Output the (X, Y) coordinate of the center of the cell containing the given text.  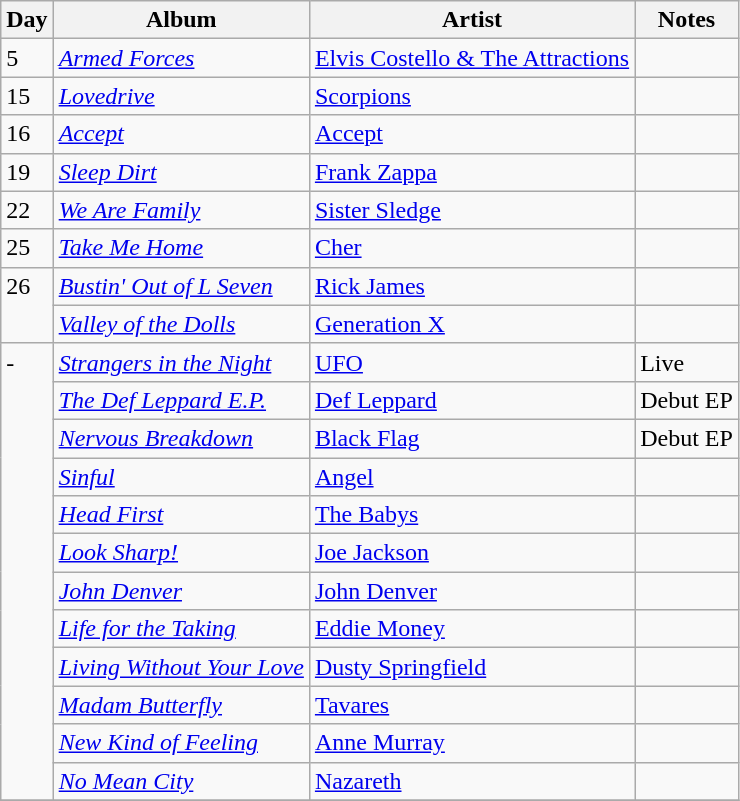
19 (27, 172)
Strangers in the Night (181, 362)
5 (27, 58)
Lovedrive (181, 96)
The Babys (472, 515)
New Kind of Feeling (181, 743)
22 (27, 210)
Rick James (472, 286)
Generation X (472, 324)
Black Flag (472, 438)
Def Leppard (472, 400)
Notes (687, 20)
Armed Forces (181, 58)
Living Without Your Love (181, 667)
Sleep Dirt (181, 172)
Album (181, 20)
Anne Murray (472, 743)
Day (27, 20)
15 (27, 96)
Live (687, 362)
Joe Jackson (472, 553)
Look Sharp! (181, 553)
Eddie Money (472, 629)
We Are Family (181, 210)
16 (27, 134)
The Def Leppard E.P. (181, 400)
Bustin' Out of L Seven (181, 286)
Sister Sledge (472, 210)
Cher (472, 248)
Nazareth (472, 781)
Life for the Taking (181, 629)
Valley of the Dolls (181, 324)
Artist (472, 20)
No Mean City (181, 781)
Nervous Breakdown (181, 438)
Frank Zappa (472, 172)
Angel (472, 477)
- (27, 572)
Madam Butterfly (181, 705)
Elvis Costello & The Attractions (472, 58)
Scorpions (472, 96)
Take Me Home (181, 248)
UFO (472, 362)
25 (27, 248)
Dusty Springfield (472, 667)
26 (27, 305)
Head First (181, 515)
Sinful (181, 477)
Tavares (472, 705)
